Output the [X, Y] coordinate of the center of the cell containing the given text.  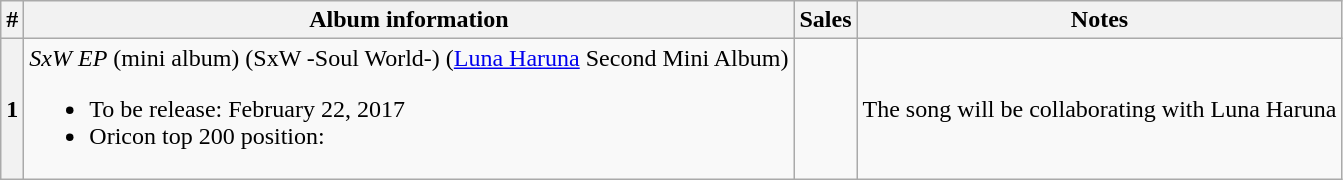
SxW EP (mini album) (SxW -Soul World-) (Luna Haruna Second Mini Album)To be release: February 22, 2017Oricon top 200 position: [409, 109]
Album information [409, 20]
Sales [826, 20]
1 [12, 109]
The song will be collaborating with Luna Haruna [1100, 109]
Notes [1100, 20]
# [12, 20]
